Provide the (X, Y) coordinate of the cell's center where the given text is located.  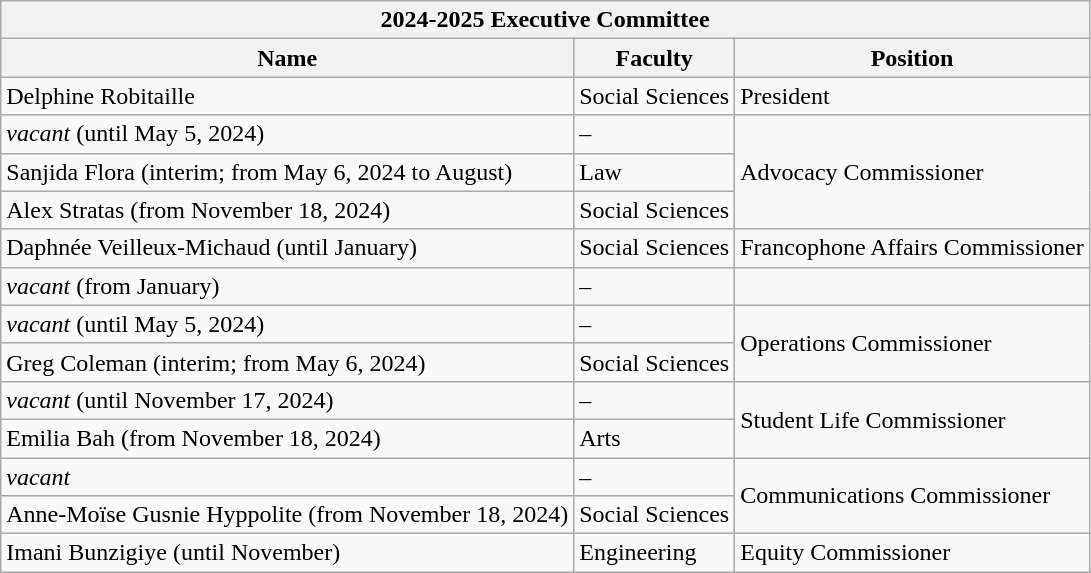
Faculty (654, 58)
Advocacy Commissioner (912, 172)
Francophone Affairs Commissioner (912, 248)
Student Life Commissioner (912, 419)
Daphnée Veilleux-Michaud (until January) (288, 248)
2024-2025 Executive Committee (546, 20)
Communications Commissioner (912, 496)
vacant (288, 477)
Equity Commissioner (912, 553)
Law (654, 172)
Greg Coleman (interim; from May 6, 2024) (288, 362)
vacant (from January) (288, 286)
Engineering (654, 553)
Delphine Robitaille (288, 96)
Imani Bunzigiye (until November) (288, 553)
Arts (654, 438)
Position (912, 58)
Name (288, 58)
Operations Commissioner (912, 343)
Sanjida Flora (interim; from May 6, 2024 to August) (288, 172)
Emilia Bah (from November 18, 2024) (288, 438)
Alex Stratas (from November 18, 2024) (288, 210)
President (912, 96)
Anne-Moïse Gusnie Hyppolite (from November 18, 2024) (288, 515)
vacant (until November 17, 2024) (288, 400)
